Determine the (x, y) coordinate at the center of the cell enclosing the given text.  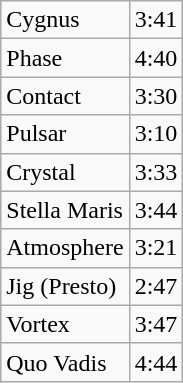
Vortex (65, 324)
Jig (Presto) (65, 286)
Contact (65, 96)
3:44 (156, 210)
Pulsar (65, 134)
2:47 (156, 286)
4:44 (156, 362)
4:40 (156, 58)
3:30 (156, 96)
Quo Vadis (65, 362)
Atmosphere (65, 248)
Crystal (65, 172)
Stella Maris (65, 210)
3:21 (156, 248)
Phase (65, 58)
3:33 (156, 172)
Cygnus (65, 20)
3:41 (156, 20)
3:47 (156, 324)
3:10 (156, 134)
